Find where the given text appears and provide that cell's center as (X, Y) coordinate. 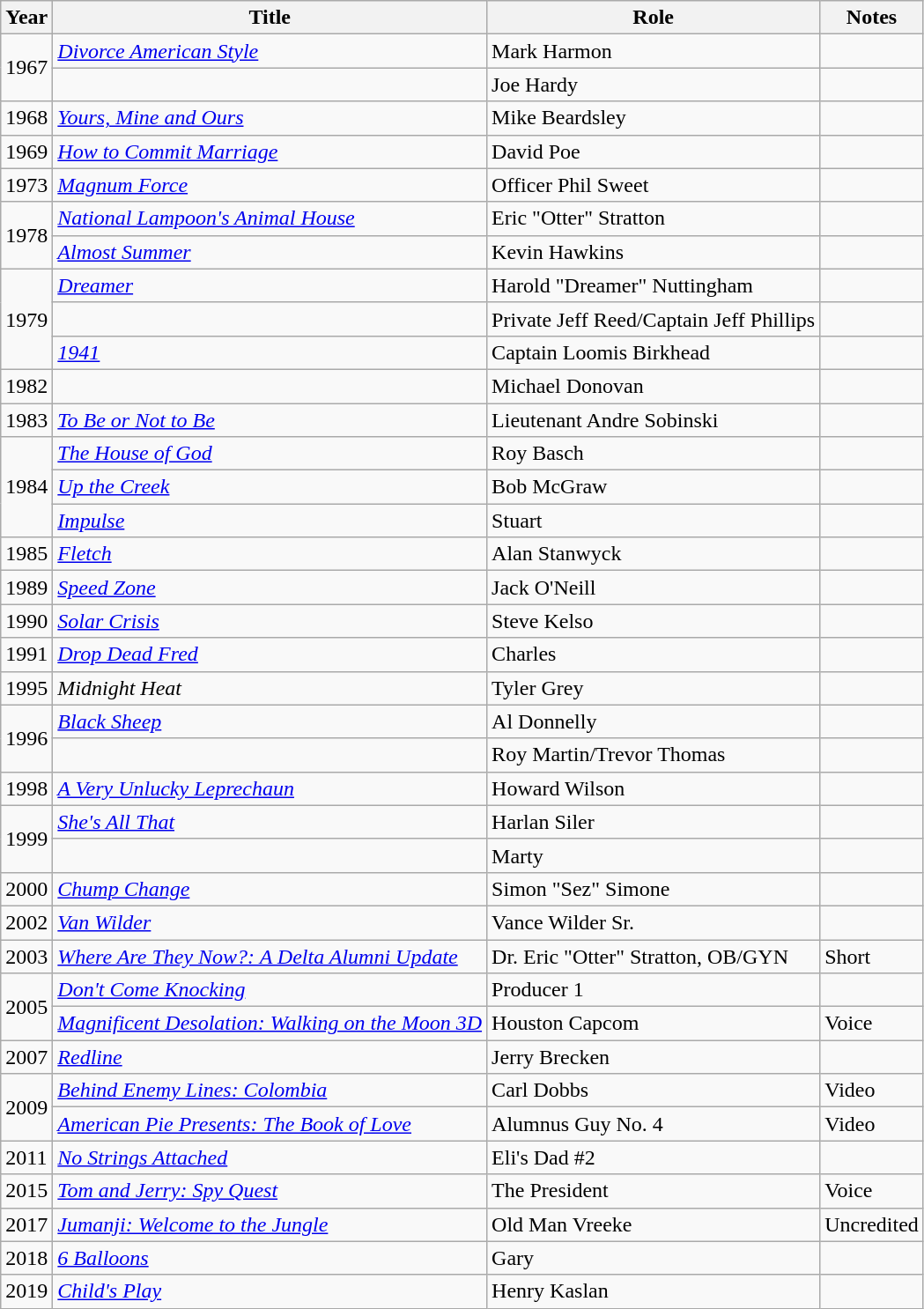
How to Commit Marriage (270, 152)
Redline (270, 1057)
Houston Capcom (654, 1024)
Dr. Eric "Otter" Stratton, OB/GYN (654, 956)
Kevin Hawkins (654, 252)
1967 (26, 68)
She's All That (270, 822)
A Very Unlucky Leprechaun (270, 788)
1999 (26, 839)
Captain Loomis Birkhead (654, 352)
Alumnus Guy No. 4 (654, 1124)
Impulse (270, 521)
Howard Wilson (654, 788)
Child's Play (270, 1291)
2019 (26, 1291)
Marty (654, 855)
Mike Beardsley (654, 118)
No Strings Attached (270, 1157)
2003 (26, 956)
Eli's Dad #2 (654, 1157)
Dreamer (270, 285)
2005 (26, 1007)
Joe Hardy (654, 85)
1973 (26, 185)
2018 (26, 1258)
6 Balloons (270, 1258)
2015 (26, 1191)
1996 (26, 738)
1968 (26, 118)
2011 (26, 1157)
Producer 1 (654, 990)
Henry Kaslan (654, 1291)
Private Jeff Reed/Captain Jeff Phillips (654, 319)
Magnum Force (270, 185)
Steve Kelso (654, 621)
Lieutenant Andre Sobinski (654, 420)
Where Are They Now?: A Delta Alumni Update (270, 956)
1982 (26, 386)
Notes (872, 18)
Jerry Brecken (654, 1057)
Up the Creek (270, 487)
Solar Crisis (270, 621)
1979 (26, 319)
Magnificent Desolation: Walking on the Moon 3D (270, 1024)
Year (26, 18)
Jack O'Neill (654, 588)
Old Man Vreeke (654, 1224)
Don't Come Knocking (270, 990)
Uncredited (872, 1224)
1984 (26, 487)
Short (872, 956)
Carl Dobbs (654, 1091)
1989 (26, 588)
Gary (654, 1258)
Simon "Sez" Simone (654, 889)
2002 (26, 922)
Mark Harmon (654, 51)
Yours, Mine and Ours (270, 118)
Charles (654, 654)
Roy Basch (654, 454)
Alan Stanwyck (654, 554)
American Pie Presents: The Book of Love (270, 1124)
Eric "Otter" Stratton (654, 218)
Van Wilder (270, 922)
Speed Zone (270, 588)
The President (654, 1191)
1995 (26, 688)
1969 (26, 152)
2000 (26, 889)
2017 (26, 1224)
1991 (26, 654)
To Be or Not to Be (270, 420)
Role (654, 18)
1990 (26, 621)
1983 (26, 420)
Fletch (270, 554)
National Lampoon's Animal House (270, 218)
Midnight Heat (270, 688)
Almost Summer (270, 252)
1941 (270, 352)
Stuart (654, 521)
Vance Wilder Sr. (654, 922)
The House of God (270, 454)
Bob McGraw (654, 487)
1998 (26, 788)
David Poe (654, 152)
2007 (26, 1057)
Chump Change (270, 889)
Title (270, 18)
1978 (26, 235)
Black Sheep (270, 721)
Harold "Dreamer" Nuttingham (654, 285)
Divorce American Style (270, 51)
Jumanji: Welcome to the Jungle (270, 1224)
Tom and Jerry: Spy Quest (270, 1191)
Tyler Grey (654, 688)
Drop Dead Fred (270, 654)
Al Donnelly (654, 721)
Officer Phil Sweet (654, 185)
2009 (26, 1107)
Harlan Siler (654, 822)
Michael Donovan (654, 386)
Behind Enemy Lines: Colombia (270, 1091)
Roy Martin/Trevor Thomas (654, 755)
1985 (26, 554)
